Search for the cell housing the specified text and yield its [X, Y] center coordinate. 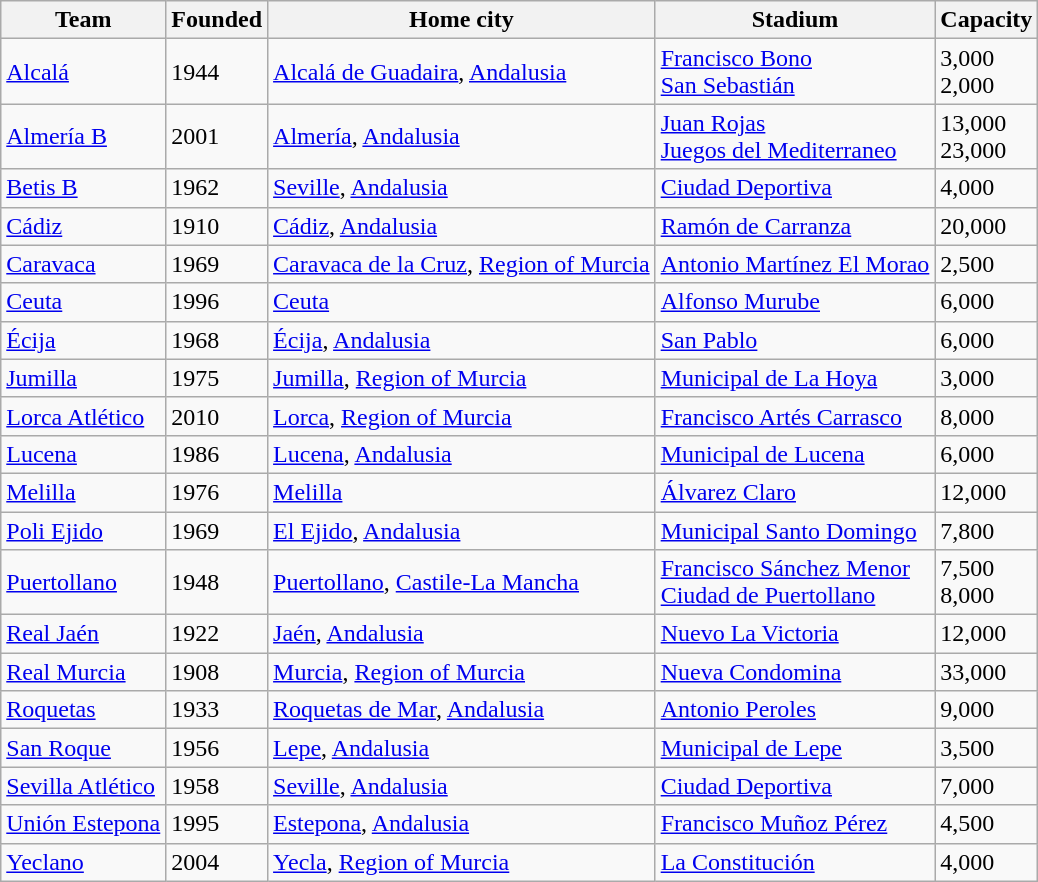
Almería, Andalusia [462, 136]
7,800 [986, 531]
Antonio Martínez El Morao [795, 264]
San Pablo [795, 340]
1944 [217, 72]
La Constitución [795, 862]
Juan RojasJuegos del Mediterraneo [795, 136]
1975 [217, 378]
Betis B [84, 188]
Cádiz [84, 226]
Yecla, Region of Murcia [462, 862]
Municipal Santo Domingo [795, 531]
Cádiz, Andalusia [462, 226]
Francisco Artés Carrasco [795, 416]
Unión Estepona [84, 824]
Francisco Sánchez MenorCiudad de Puertollano [795, 582]
Lorca, Region of Murcia [462, 416]
Francisco BonoSan Sebastián [795, 72]
Roquetas [84, 710]
1995 [217, 824]
Murcia, Region of Murcia [462, 672]
3,0002,000 [986, 72]
Écija [84, 340]
9,000 [986, 710]
3,000 [986, 378]
7,000 [986, 786]
1962 [217, 188]
Almería B [84, 136]
Nueva Condomina [795, 672]
20,000 [986, 226]
1956 [217, 748]
Lorca Atlético [84, 416]
Capacity [986, 20]
2004 [217, 862]
1910 [217, 226]
Caravaca de la Cruz, Region of Murcia [462, 264]
Lucena [84, 454]
Sevilla Atlético [84, 786]
Alcalá de Guadaira, Andalusia [462, 72]
Real Murcia [84, 672]
Alcalá [84, 72]
Nuevo La Victoria [795, 634]
Estepona, Andalusia [462, 824]
2010 [217, 416]
Poli Ejido [84, 531]
1933 [217, 710]
1968 [217, 340]
Caravaca [84, 264]
Écija, Andalusia [462, 340]
Yeclano [84, 862]
Francisco Muñoz Pérez [795, 824]
Roquetas de Mar, Andalusia [462, 710]
Real Jaén [84, 634]
2001 [217, 136]
1986 [217, 454]
Municipal de La Hoya [795, 378]
3,500 [986, 748]
1976 [217, 492]
13,00023,000 [986, 136]
Alfonso Murube [795, 302]
1958 [217, 786]
7,5008,000 [986, 582]
Puertollano [84, 582]
Municipal de Lepe [795, 748]
Lepe, Andalusia [462, 748]
El Ejido, Andalusia [462, 531]
Jaén, Andalusia [462, 634]
4,500 [986, 824]
1922 [217, 634]
Municipal de Lucena [795, 454]
Team [84, 20]
San Roque [84, 748]
1948 [217, 582]
1996 [217, 302]
Home city [462, 20]
Stadium [795, 20]
Jumilla [84, 378]
Antonio Peroles [795, 710]
Jumilla, Region of Murcia [462, 378]
Founded [217, 20]
1908 [217, 672]
Puertollano, Castile-La Mancha [462, 582]
Ramón de Carranza [795, 226]
33,000 [986, 672]
Álvarez Claro [795, 492]
8,000 [986, 416]
2,500 [986, 264]
Lucena, Andalusia [462, 454]
